Output the (X, Y) coordinate of the center of the cell containing the given text.  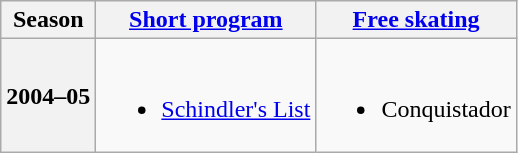
Free skating (416, 20)
2004–05 (48, 96)
Conquistador (416, 96)
Schindler's List (206, 96)
Season (48, 20)
Short program (206, 20)
